Return the (x, y) coordinate for the center point of the cell that contains the specified text.  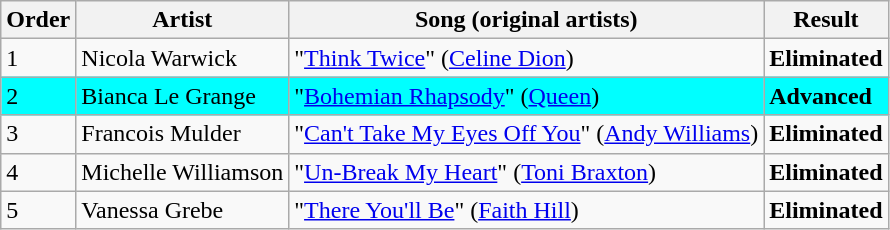
4 (38, 172)
Francois Mulder (182, 134)
"Un-Break My Heart" (Toni Braxton) (526, 172)
Order (38, 20)
"Bohemian Rhapsody" (Queen) (526, 96)
Michelle Williamson (182, 172)
"There You'll Be" (Faith Hill) (526, 210)
Vanessa Grebe (182, 210)
"Think Twice" (Celine Dion) (526, 58)
"Can't Take My Eyes Off You" (Andy Williams) (526, 134)
2 (38, 96)
Bianca Le Grange (182, 96)
Result (826, 20)
Song (original artists) (526, 20)
3 (38, 134)
Artist (182, 20)
5 (38, 210)
1 (38, 58)
Advanced (826, 96)
Nicola Warwick (182, 58)
